Identify which cell holds the provided text, then report its [X, Y] central coordinate. 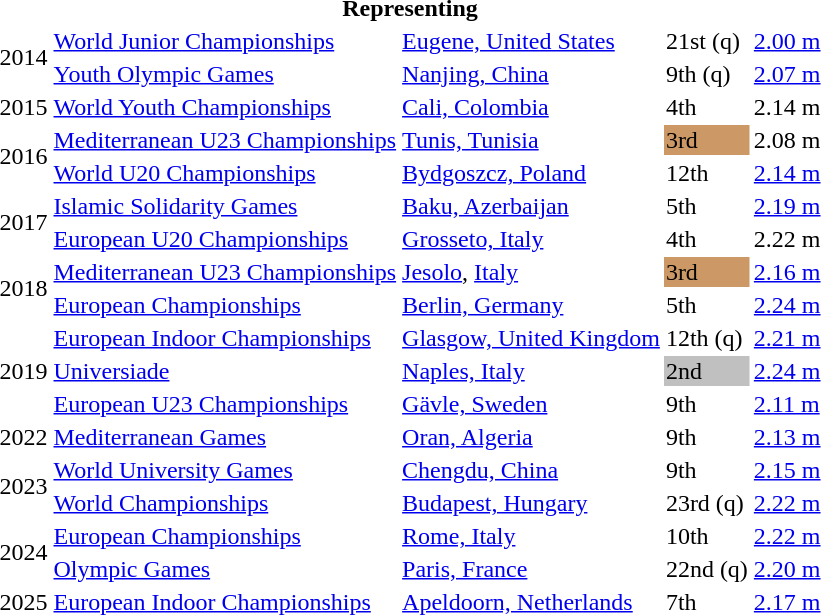
Mediterranean Games [225, 437]
Grosseto, Italy [532, 239]
Rome, Italy [532, 536]
World U20 Championships [225, 173]
Baku, Azerbaijan [532, 206]
Nanjing, China [532, 74]
Universiade [225, 371]
12th [706, 173]
World Championships [225, 503]
Budapest, Hungary [532, 503]
European Indoor Championships [225, 338]
21st (q) [706, 41]
Chengdu, China [532, 470]
Bydgoszcz, Poland [532, 173]
European U23 Championships [225, 404]
Berlin, Germany [532, 305]
Oran, Algeria [532, 437]
Tunis, Tunisia [532, 140]
Naples, Italy [532, 371]
Glasgow, United Kingdom [532, 338]
World Youth Championships [225, 107]
Islamic Solidarity Games [225, 206]
Jesolo, Italy [532, 272]
Eugene, United States [532, 41]
23rd (q) [706, 503]
2nd [706, 371]
Youth Olympic Games [225, 74]
World Junior Championships [225, 41]
Gävle, Sweden [532, 404]
22nd (q) [706, 569]
World University Games [225, 470]
12th (q) [706, 338]
Paris, France [532, 569]
9th (q) [706, 74]
10th [706, 536]
Olympic Games [225, 569]
European U20 Championships [225, 239]
Cali, Colombia [532, 107]
